Identify which cell holds the provided text, then report its [X, Y] central coordinate. 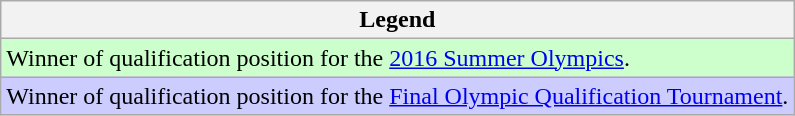
Legend [398, 20]
Winner of qualification position for the 2016 Summer Olympics. [398, 58]
Winner of qualification position for the Final Olympic Qualification Tournament. [398, 96]
